Output the [X, Y] coordinate of the center of the cell containing the given text.  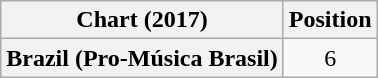
Brazil (Pro-Música Brasil) [142, 58]
Position [330, 20]
6 [330, 58]
Chart (2017) [142, 20]
